Provide the (x, y) coordinate of the cell's center where the given text is located.  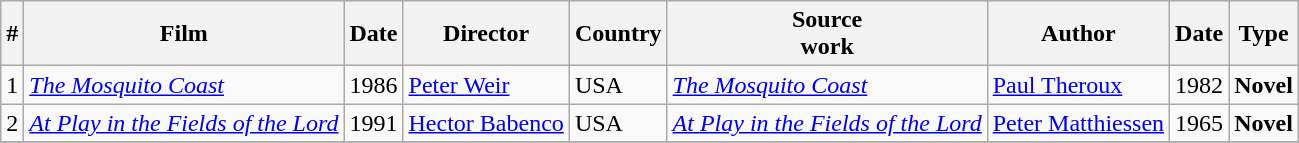
Sourcework (827, 34)
1 (12, 85)
Peter Matthiessen (1078, 123)
1986 (374, 85)
2 (12, 123)
Author (1078, 34)
Paul Theroux (1078, 85)
Country (618, 34)
1991 (374, 123)
Hector Babenco (486, 123)
Peter Weir (486, 85)
Type (1264, 34)
1982 (1200, 85)
Director (486, 34)
# (12, 34)
1965 (1200, 123)
Film (184, 34)
